Identify which cell holds the provided text, then report its [X, Y] central coordinate. 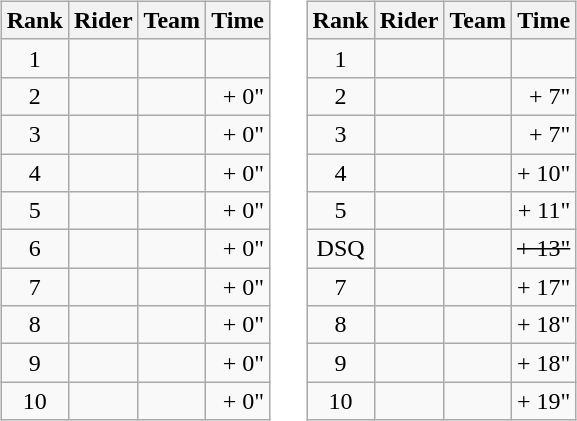
6 [34, 249]
+ 19" [543, 401]
+ 17" [543, 287]
+ 11" [543, 211]
+ 13" [543, 249]
+ 10" [543, 173]
DSQ [340, 249]
